Determine the [X, Y] coordinate at the center of the cell enclosing the given text.  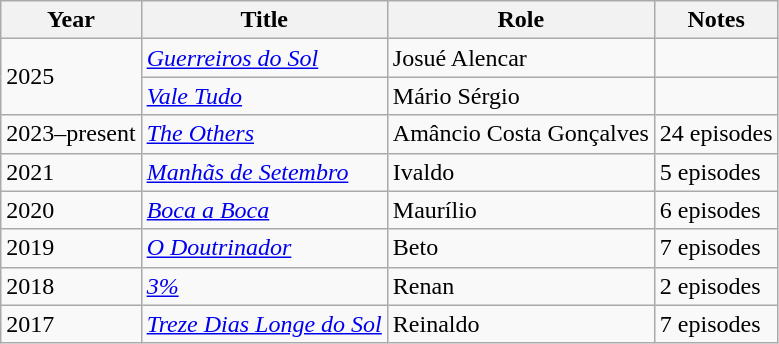
6 episodes [716, 210]
Treze Dias Longe do Sol [264, 324]
Vale Tudo [264, 96]
Boca a Boca [264, 210]
Manhãs de Setembro [264, 172]
Title [264, 20]
Amâncio Costa Gonçalves [520, 134]
Maurílio [520, 210]
Reinaldo [520, 324]
2 episodes [716, 286]
2017 [71, 324]
Renan [520, 286]
2019 [71, 248]
Ivaldo [520, 172]
2025 [71, 77]
2018 [71, 286]
5 episodes [716, 172]
Year [71, 20]
O Doutrinador [264, 248]
3% [264, 286]
Mário Sérgio [520, 96]
Role [520, 20]
Beto [520, 248]
Notes [716, 20]
24 episodes [716, 134]
2020 [71, 210]
Guerreiros do Sol [264, 58]
2021 [71, 172]
The Others [264, 134]
2023–present [71, 134]
Josué Alencar [520, 58]
